Capture the cell that displays the provided text and extract its [x, y] central coordinate. 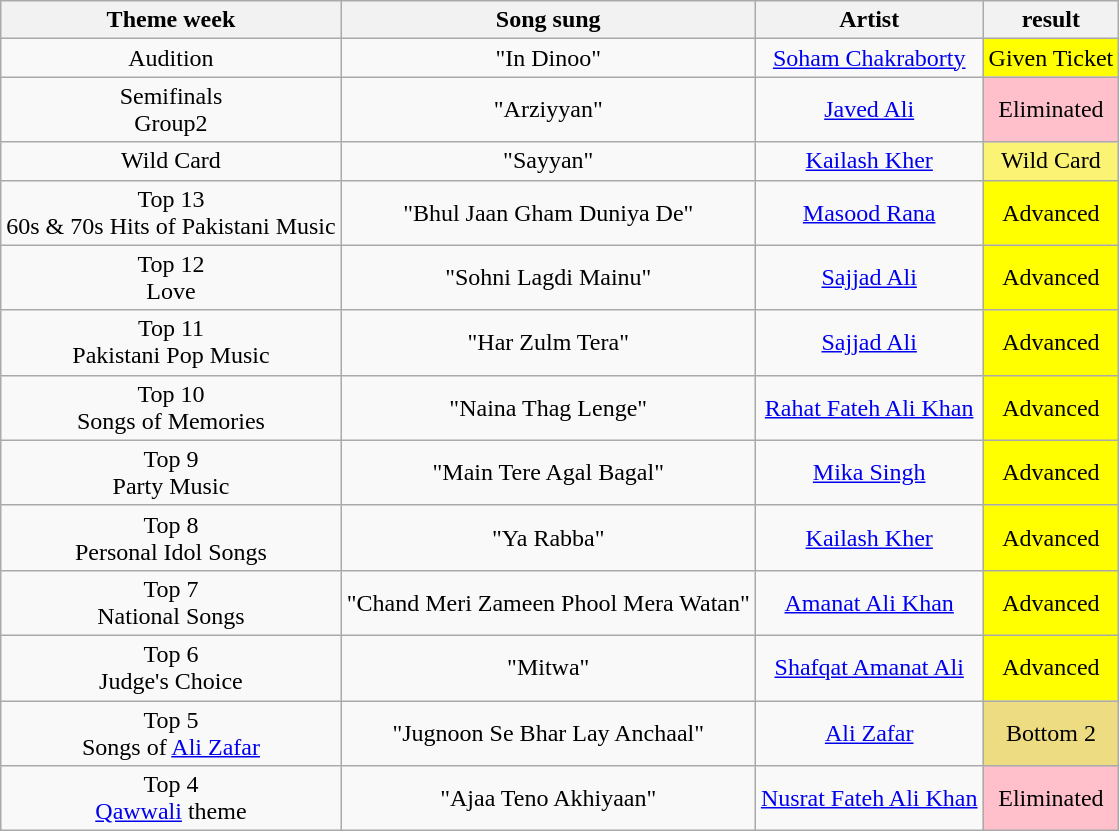
SemifinalsGroup2 [171, 110]
Top 8 Personal Idol Songs [171, 538]
"Sohni Lagdi Mainu" [548, 278]
Song sung [548, 20]
Nusrat Fateh Ali Khan [869, 798]
Top 11Pakistani Pop Music [171, 342]
"Mitwa" [548, 668]
Amanat Ali Khan [869, 602]
"Ya Rabba" [548, 538]
Top 6Judge's Choice [171, 668]
Top 10Songs of Memories [171, 408]
Top 1360s & 70s Hits of Pakistani Music [171, 212]
Top 5 Songs of Ali Zafar [171, 732]
"Main Tere Agal Bagal" [548, 472]
Audition [171, 58]
Theme week [171, 20]
"In Dinoo" [548, 58]
Top 4 Qawwali theme [171, 798]
"Bhul Jaan Gham Duniya De" [548, 212]
Top 12 Love [171, 278]
"Chand Meri Zameen Phool Mera Watan" [548, 602]
"Ajaa Teno Akhiyaan" [548, 798]
result [1051, 20]
"Arziyyan" [548, 110]
Artist [869, 20]
Bottom 2 [1051, 732]
Masood Rana [869, 212]
Top 7 National Songs [171, 602]
Given Ticket [1051, 58]
Mika Singh [869, 472]
"Naina Thag Lenge" [548, 408]
Shafqat Amanat Ali [869, 668]
Soham Chakraborty [869, 58]
"Sayyan" [548, 161]
Rahat Fateh Ali Khan [869, 408]
Javed Ali [869, 110]
Top 9Party Music [171, 472]
"Jugnoon Se Bhar Lay Anchaal" [548, 732]
Ali Zafar [869, 732]
"Har Zulm Tera" [548, 342]
